Search for the cell housing the specified text and yield its [x, y] center coordinate. 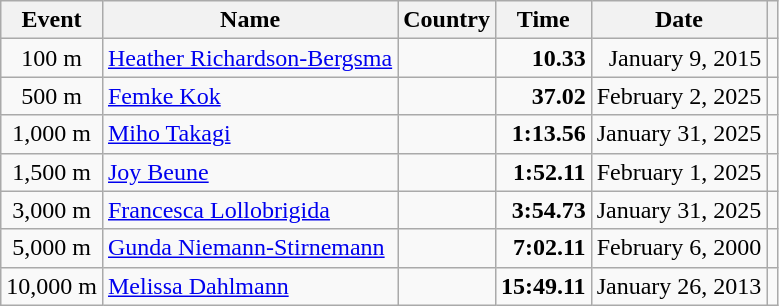
February 1, 2025 [679, 172]
15:49.11 [543, 286]
January 26, 2013 [679, 286]
February 2, 2025 [679, 96]
7:02.11 [543, 248]
10,000 m [52, 286]
Date [679, 20]
Heather Richardson-Bergsma [250, 58]
3,000 m [52, 210]
February 6, 2000 [679, 248]
1:52.11 [543, 172]
Event [52, 20]
Francesca Lollobrigida [250, 210]
1,000 m [52, 134]
Gunda Niemann-Stirnemann [250, 248]
1,500 m [52, 172]
January 9, 2015 [679, 58]
Femke Kok [250, 96]
Miho Takagi [250, 134]
Time [543, 20]
500 m [52, 96]
1:13.56 [543, 134]
5,000 m [52, 248]
3:54.73 [543, 210]
37.02 [543, 96]
10.33 [543, 58]
100 m [52, 58]
Country [447, 20]
Joy Beune [250, 172]
Name [250, 20]
Melissa Dahlmann [250, 286]
